Provide the (x, y) coordinate of the cell's center where the given text is located.  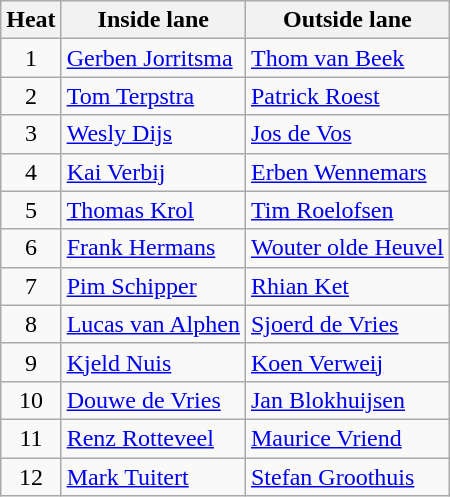
Outside lane (347, 20)
7 (31, 286)
Jos de Vos (347, 134)
6 (31, 248)
Patrick Roest (347, 96)
Sjoerd de Vries (347, 324)
10 (31, 400)
Renz Rotteveel (153, 438)
Koen Verweij (347, 362)
5 (31, 210)
9 (31, 362)
2 (31, 96)
Jan Blokhuijsen (347, 400)
Kjeld Nuis (153, 362)
Wesly Dijs (153, 134)
Tom Terpstra (153, 96)
Wouter olde Heuvel (347, 248)
Stefan Groothuis (347, 477)
8 (31, 324)
Douwe de Vries (153, 400)
3 (31, 134)
Thom van Beek (347, 58)
4 (31, 172)
Pim Schipper (153, 286)
Heat (31, 20)
Inside lane (153, 20)
Erben Wennemars (347, 172)
Thomas Krol (153, 210)
Maurice Vriend (347, 438)
Rhian Ket (347, 286)
Frank Hermans (153, 248)
11 (31, 438)
Lucas van Alphen (153, 324)
1 (31, 58)
Kai Verbij (153, 172)
Gerben Jorritsma (153, 58)
12 (31, 477)
Tim Roelofsen (347, 210)
Mark Tuitert (153, 477)
